Capture the cell that displays the provided text and extract its [X, Y] central coordinate. 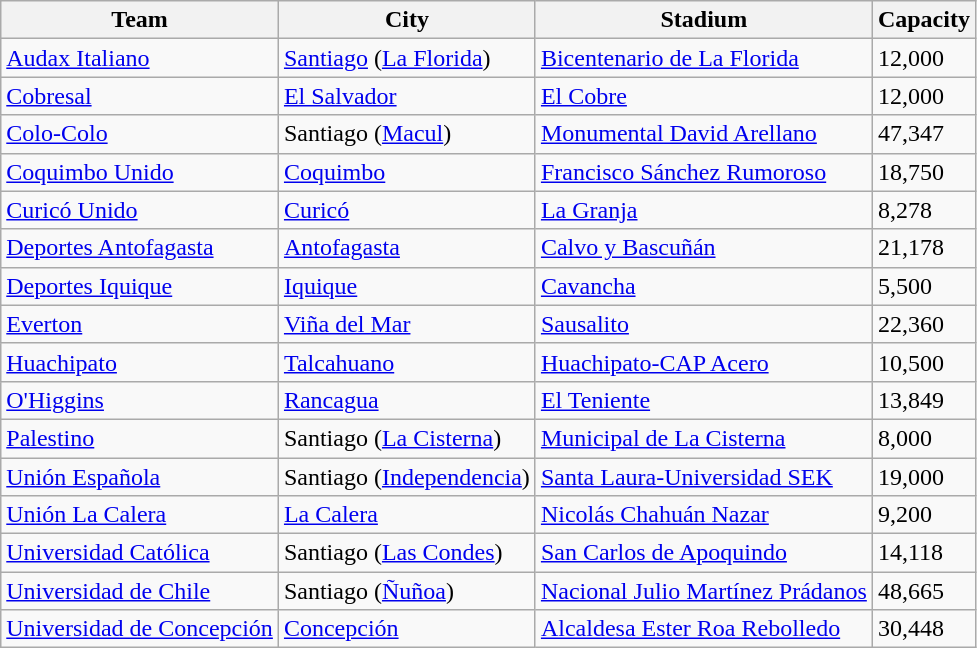
5,500 [924, 286]
La Calera [406, 515]
Municipal de La Cisterna [704, 438]
Cobresal [140, 96]
Francisco Sánchez Rumoroso [704, 172]
Universidad Católica [140, 553]
Concepción [406, 629]
Palestino [140, 438]
13,849 [924, 400]
San Carlos de Apoquindo [704, 553]
Calvo y Bascuñán [704, 248]
Nicolás Chahuán Nazar [704, 515]
18,750 [924, 172]
14,118 [924, 553]
Colo-Colo [140, 134]
19,000 [924, 477]
City [406, 20]
Cavancha [704, 286]
Talcahuano [406, 362]
Nacional Julio Martínez Prádanos [704, 591]
Unión Española [140, 477]
22,360 [924, 324]
Santa Laura-Universidad SEK [704, 477]
El Teniente [704, 400]
Huachipato [140, 362]
Santiago (Las Condes) [406, 553]
Unión La Calera [140, 515]
8,278 [924, 210]
Santiago (Ñuñoa) [406, 591]
9,200 [924, 515]
Curicó Unido [140, 210]
Monumental David Arellano [704, 134]
Universidad de Chile [140, 591]
La Granja [704, 210]
Santiago (Macul) [406, 134]
Sausalito [704, 324]
Bicentenario de La Florida [704, 58]
Viña del Mar [406, 324]
Team [140, 20]
47,347 [924, 134]
Curicó [406, 210]
10,500 [924, 362]
21,178 [924, 248]
El Cobre [704, 96]
Santiago (Independencia) [406, 477]
Deportes Iquique [140, 286]
48,665 [924, 591]
Antofagasta [406, 248]
Iquique [406, 286]
Coquimbo [406, 172]
Audax Italiano [140, 58]
Stadium [704, 20]
Rancagua [406, 400]
30,448 [924, 629]
O'Higgins [140, 400]
El Salvador [406, 96]
Santiago (La Cisterna) [406, 438]
Coquimbo Unido [140, 172]
Huachipato-CAP Acero [704, 362]
Alcaldesa Ester Roa Rebolledo [704, 629]
Everton [140, 324]
Santiago (La Florida) [406, 58]
Deportes Antofagasta [140, 248]
Universidad de Concepción [140, 629]
8,000 [924, 438]
Capacity [924, 20]
